Detect which cell encompasses the target text, then output its (X, Y) center coordinate. 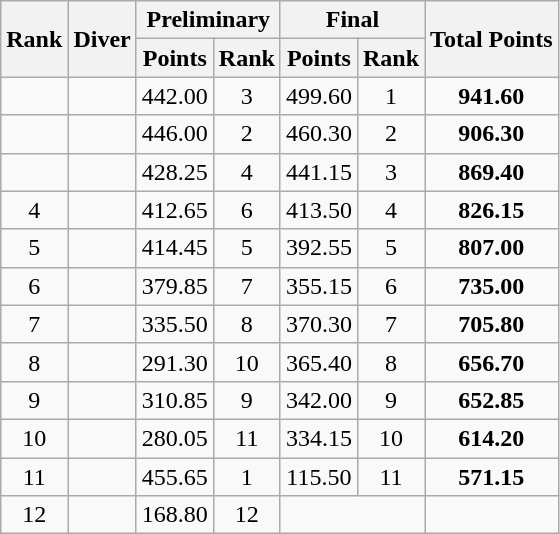
412.65 (174, 210)
Diver (102, 39)
334.15 (318, 438)
571.15 (492, 477)
Total Points (492, 39)
342.00 (318, 400)
455.65 (174, 477)
652.85 (492, 400)
705.80 (492, 324)
Preliminary (208, 20)
442.00 (174, 96)
441.15 (318, 172)
428.25 (174, 172)
392.55 (318, 248)
335.50 (174, 324)
355.15 (318, 286)
906.30 (492, 134)
115.50 (318, 477)
379.85 (174, 286)
365.40 (318, 362)
291.30 (174, 362)
310.85 (174, 400)
280.05 (174, 438)
370.30 (318, 324)
614.20 (492, 438)
941.60 (492, 96)
460.30 (318, 134)
869.40 (492, 172)
499.60 (318, 96)
656.70 (492, 362)
735.00 (492, 286)
168.80 (174, 515)
414.45 (174, 248)
446.00 (174, 134)
807.00 (492, 248)
826.15 (492, 210)
413.50 (318, 210)
Final (352, 20)
